Pinpoint the cell where the given text exists, returning its (x, y) midpoint coordinate. 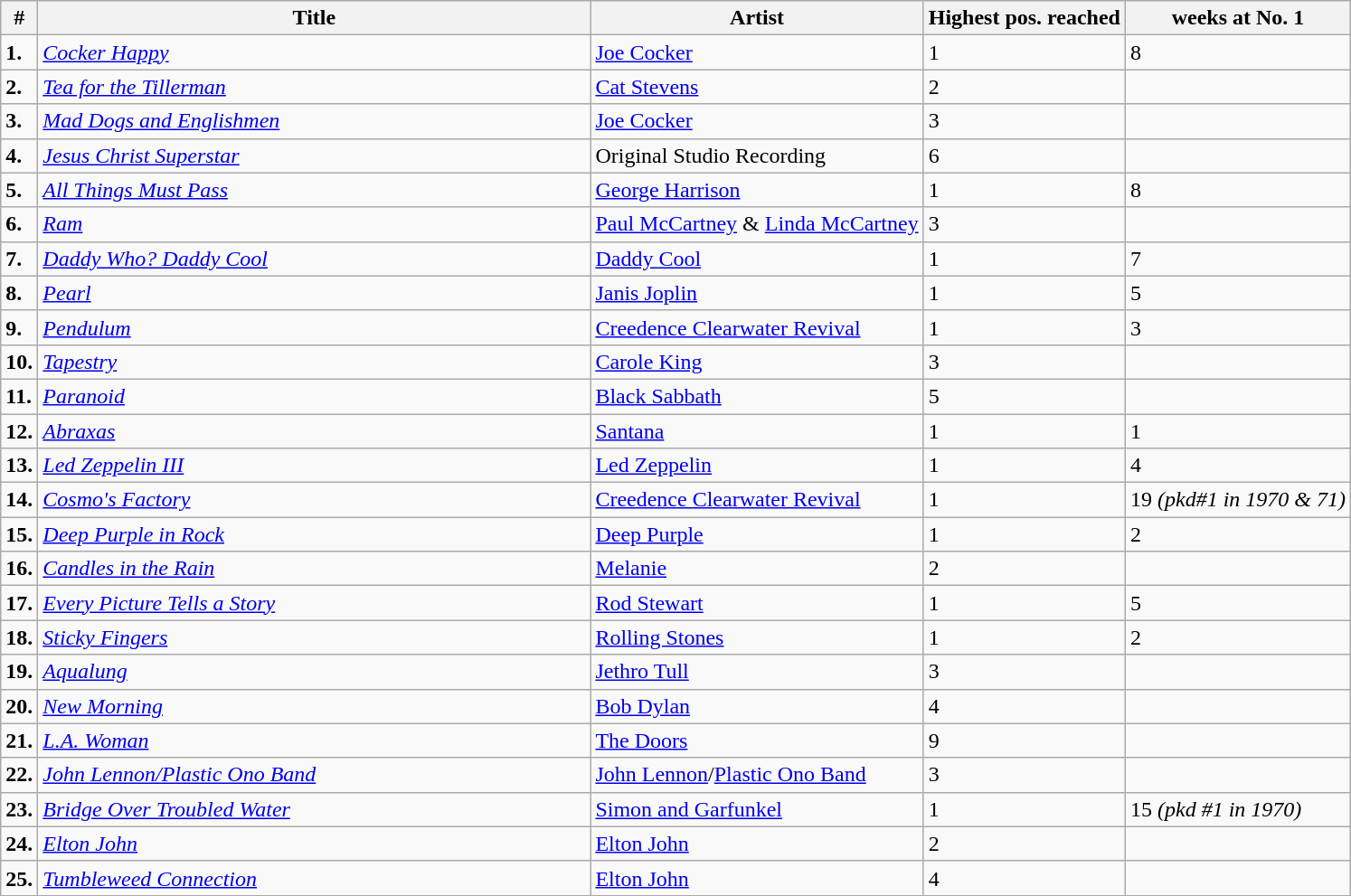
Cocker Happy (315, 52)
Highest pos. reached (1024, 18)
5. (20, 190)
3. (20, 121)
George Harrison (757, 190)
10. (20, 362)
6 (1024, 156)
Tapestry (315, 362)
New Morning (315, 706)
19. (20, 672)
Every Picture Tells a Story (315, 603)
Artist (757, 18)
weeks at No. 1 (1237, 18)
Santana (757, 431)
Abraxas (315, 431)
Aqualung (315, 672)
Rod Stewart (757, 603)
Rolling Stones (757, 637)
Cosmo's Factory (315, 500)
Mad Dogs and Englishmen (315, 121)
Original Studio Recording (757, 156)
Title (315, 18)
14. (20, 500)
15 (pkd #1 in 1970) (1237, 809)
Jesus Christ Superstar (315, 156)
Paul McCartney & Linda McCartney (757, 224)
The Doors (757, 740)
16. (20, 569)
Daddy Cool (757, 259)
11. (20, 396)
# (20, 18)
Janis Joplin (757, 293)
6. (20, 224)
17. (20, 603)
Candles in the Rain (315, 569)
25. (20, 878)
Melanie (757, 569)
7. (20, 259)
Jethro Tull (757, 672)
Bridge Over Troubled Water (315, 809)
9 (1024, 740)
Ram (315, 224)
1. (20, 52)
4. (20, 156)
24. (20, 844)
18. (20, 637)
Led Zeppelin III (315, 466)
Tumbleweed Connection (315, 878)
Carole King (757, 362)
All Things Must Pass (315, 190)
Cat Stevens (757, 87)
19 (pkd#1 in 1970 & 71) (1237, 500)
Deep Purple (757, 534)
Tea for the Tillerman (315, 87)
12. (20, 431)
Bob Dylan (757, 706)
15. (20, 534)
2. (20, 87)
22. (20, 775)
Paranoid (315, 396)
21. (20, 740)
Pendulum (315, 327)
L.A. Woman (315, 740)
7 (1237, 259)
8. (20, 293)
Simon and Garfunkel (757, 809)
Pearl (315, 293)
Sticky Fingers (315, 637)
13. (20, 466)
Daddy Who? Daddy Cool (315, 259)
Deep Purple in Rock (315, 534)
9. (20, 327)
23. (20, 809)
20. (20, 706)
Led Zeppelin (757, 466)
Black Sabbath (757, 396)
